Return (x, y) of the center of cell containing provided text 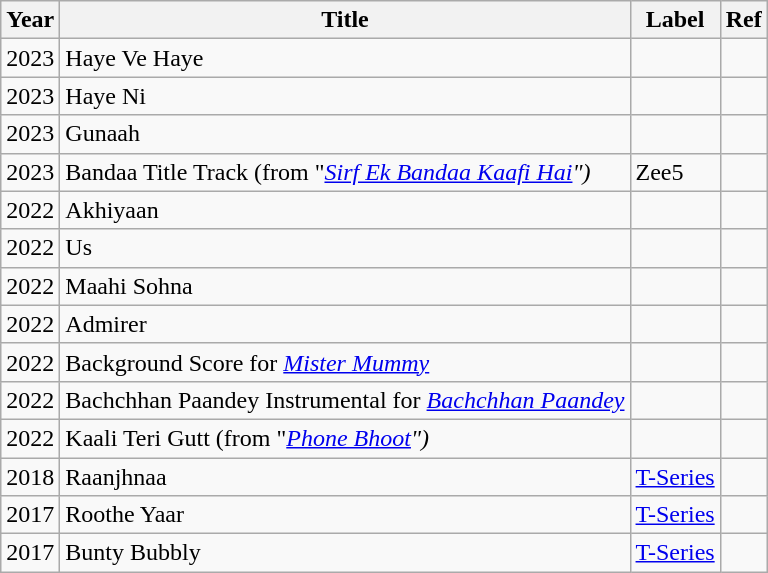
Akhiyaan (345, 210)
Gunaah (345, 134)
Year (30, 20)
Title (345, 20)
Bunty Bubbly (345, 553)
Bandaa Title Track (from "Sirf Ek Bandaa Kaafi Hai") (345, 172)
Maahi Sohna (345, 286)
2018 (30, 477)
Label (675, 20)
Ref (744, 20)
Raanjhnaa (345, 477)
Zee5 (675, 172)
Kaali Teri Gutt (from "Phone Bhoot") (345, 438)
Haye Ve Haye (345, 58)
Us (345, 248)
Roothe Yaar (345, 515)
Bachchhan Paandey Instrumental for Bachchhan Paandey (345, 400)
Admirer (345, 324)
Haye Ni (345, 96)
Background Score for Mister Mummy (345, 362)
